Find where the given text appears and provide that cell's center as [x, y] coordinate. 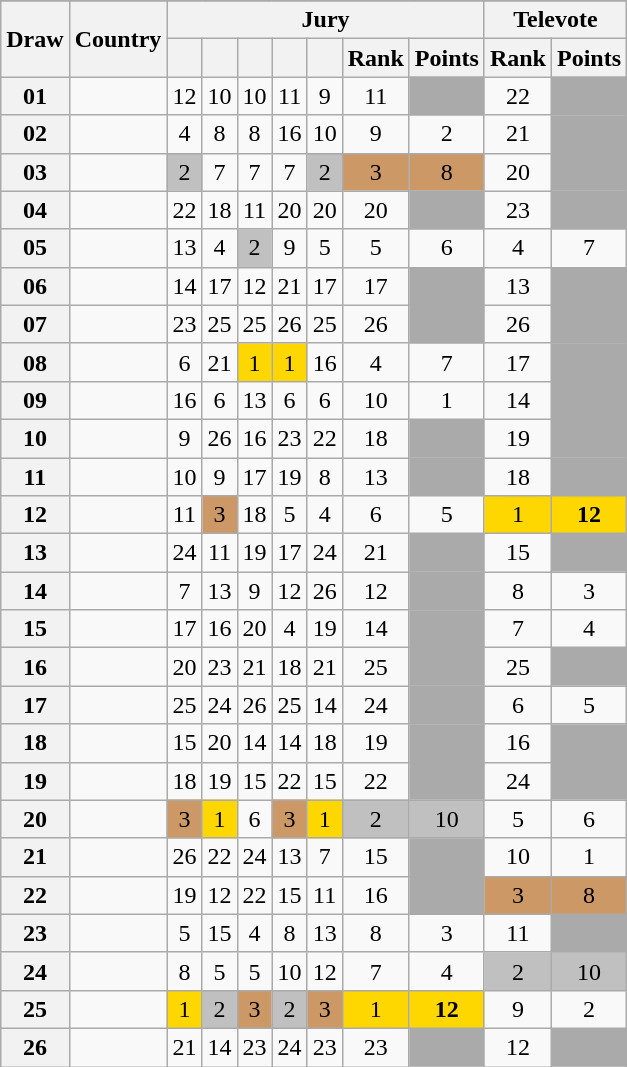
02 [35, 134]
03 [35, 172]
09 [35, 400]
Draw [35, 39]
01 [35, 96]
08 [35, 362]
06 [35, 286]
Televote [555, 20]
07 [35, 324]
05 [35, 248]
04 [35, 210]
Country [118, 39]
Jury [326, 20]
